Capture the cell that displays the provided text and extract its (X, Y) central coordinate. 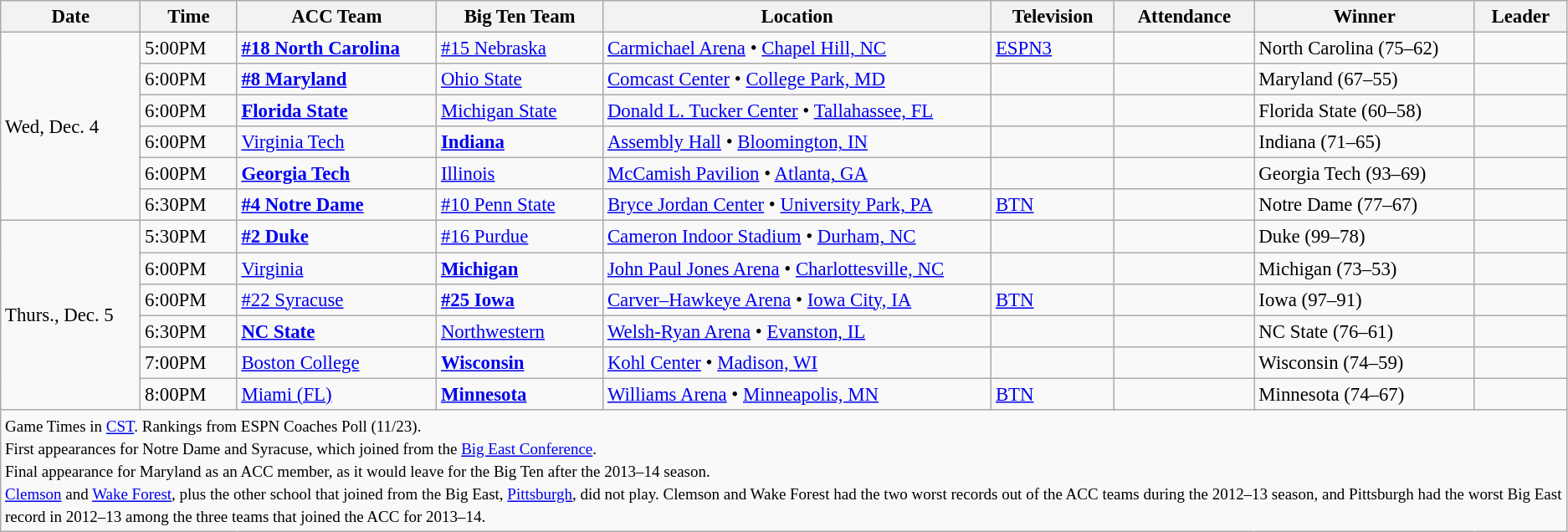
Date (70, 17)
ACC Team (336, 17)
#18 North Carolina (336, 49)
#15 Nebraska (520, 49)
#2 Duke (336, 237)
Minnesota (520, 394)
#10 Penn State (520, 205)
Cameron Indoor Stadium • Durham, NC (797, 237)
#4 Notre Dame (336, 205)
Georgia Tech (93–69) (1364, 174)
ESPN3 (1053, 49)
Georgia Tech (336, 174)
Indiana (71–65) (1364, 142)
Northwestern (520, 331)
NC State (336, 331)
#16 Purdue (520, 237)
Leader (1520, 17)
#22 Syracuse (336, 299)
Maryland (67–55) (1364, 79)
Illinois (520, 174)
Assembly Hall • Bloomington, IN (797, 142)
Boston College (336, 362)
5:30PM (189, 237)
7:00PM (189, 362)
Duke (99–78) (1364, 237)
Indiana (520, 142)
Kohl Center • Madison, WI (797, 362)
#25 Iowa (520, 299)
Iowa (97–91) (1364, 299)
Time (189, 17)
Bryce Jordan Center • University Park, PA (797, 205)
North Carolina (75–62) (1364, 49)
5:00PM (189, 49)
#8 Maryland (336, 79)
Virginia (336, 269)
Miami (FL) (336, 394)
Michigan (520, 269)
Wed, Dec. 4 (70, 127)
Attendance (1185, 17)
Welsh-Ryan Arena • Evanston, IL (797, 331)
Big Ten Team (520, 17)
Wisconsin (74–59) (1364, 362)
Comcast Center • College Park, MD (797, 79)
Television (1053, 17)
NC State (76–61) (1364, 331)
Wisconsin (520, 362)
Ohio State (520, 79)
Carver–Hawkeye Arena • Iowa City, IA (797, 299)
Williams Arena • Minneapolis, MN (797, 394)
Michigan (73–53) (1364, 269)
Virginia Tech (336, 142)
Donald L. Tucker Center • Tallahassee, FL (797, 111)
Florida State (60–58) (1364, 111)
Winner (1364, 17)
Michigan State (520, 111)
8:00PM (189, 394)
McCamish Pavilion • Atlanta, GA (797, 174)
Location (797, 17)
Thurs., Dec. 5 (70, 315)
Minnesota (74–67) (1364, 394)
John Paul Jones Arena • Charlottesville, NC (797, 269)
Notre Dame (77–67) (1364, 205)
Florida State (336, 111)
Carmichael Arena • Chapel Hill, NC (797, 49)
